Scan for the cell matching the given text and deliver its (X, Y) coordinate at center. 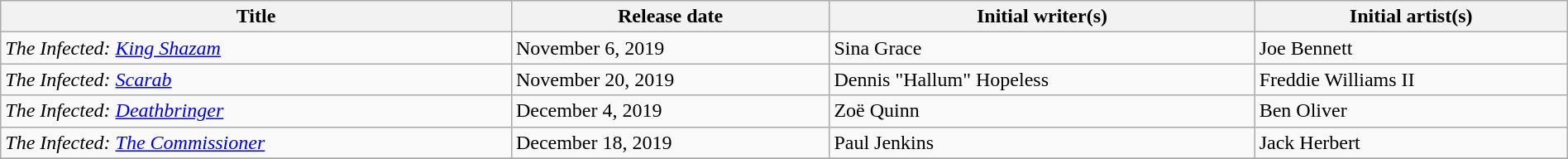
Release date (670, 17)
Initial artist(s) (1411, 17)
November 20, 2019 (670, 79)
The Infected: Scarab (256, 79)
Freddie Williams II (1411, 79)
Joe Bennett (1411, 48)
The Infected: Deathbringer (256, 111)
Zoë Quinn (1042, 111)
The Infected: The Commissioner (256, 142)
Paul Jenkins (1042, 142)
Jack Herbert (1411, 142)
December 18, 2019 (670, 142)
December 4, 2019 (670, 111)
The Infected: King Shazam (256, 48)
Dennis "Hallum" Hopeless (1042, 79)
Sina Grace (1042, 48)
November 6, 2019 (670, 48)
Ben Oliver (1411, 111)
Title (256, 17)
Initial writer(s) (1042, 17)
